Output the [x, y] coordinate of the center of the cell containing the given text.  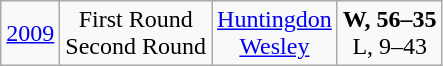
First RoundSecond Round [136, 34]
2009 [30, 34]
W, 56–35L, 9–43 [390, 34]
HuntingdonWesley [275, 34]
